Return [x, y] of the center of cell containing provided text 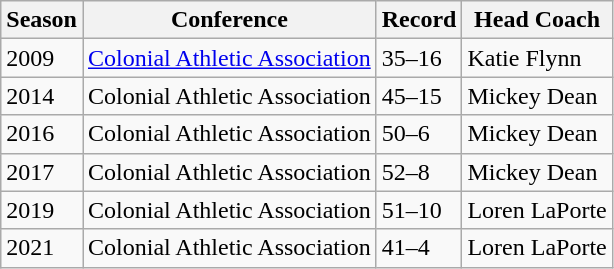
Head Coach [537, 20]
45–15 [419, 96]
35–16 [419, 58]
Season [42, 20]
51–10 [419, 210]
2019 [42, 210]
Record [419, 20]
41–4 [419, 248]
Katie Flynn [537, 58]
2009 [42, 58]
2017 [42, 172]
2016 [42, 134]
52–8 [419, 172]
Conference [229, 20]
2014 [42, 96]
2021 [42, 248]
50–6 [419, 134]
